Return [X, Y] of the center of cell containing provided text 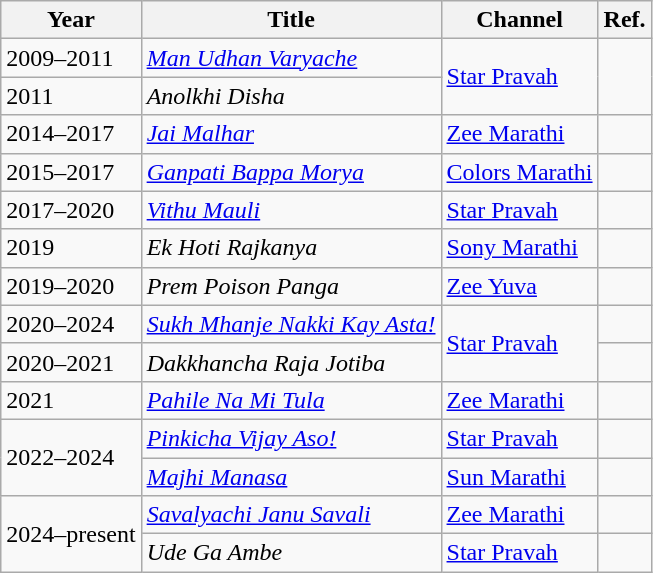
2019–2020 [71, 286]
Dakkhancha Raja Jotiba [291, 362]
Ref. [624, 20]
Majhi Manasa [291, 477]
2020–2024 [71, 324]
Man Udhan Varyache [291, 58]
Channel [520, 20]
2024–present [71, 534]
Prem Poison Panga [291, 286]
Title [291, 20]
2022–2024 [71, 457]
Sukh Mhanje Nakki Kay Asta! [291, 324]
Ude Ga Ambe [291, 553]
2019 [71, 248]
2014–2017 [71, 134]
Pahile Na Mi Tula [291, 400]
Anolkhi Disha [291, 96]
Pinkicha Vijay Aso! [291, 438]
Year [71, 20]
Sony Marathi [520, 248]
2020–2021 [71, 362]
Ganpati Bappa Morya [291, 172]
2021 [71, 400]
Sun Marathi [520, 477]
Savalyachi Janu Savali [291, 515]
2017–2020 [71, 210]
Vithu Mauli [291, 210]
Ek Hoti Rajkanya [291, 248]
2009–2011 [71, 58]
2015–2017 [71, 172]
Zee Yuva [520, 286]
Jai Malhar [291, 134]
Colors Marathi [520, 172]
2011 [71, 96]
